Output the [X, Y] coordinate of the center of the cell containing the given text.  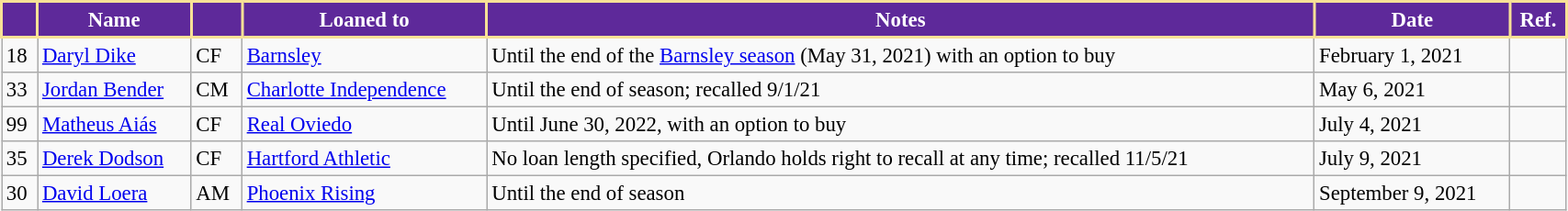
Real Oviedo [364, 125]
Derek Dodson [114, 159]
30 [20, 194]
David Loera [114, 194]
Until the end of season; recalled 9/1/21 [900, 90]
18 [20, 55]
February 1, 2021 [1413, 55]
AM [217, 194]
No loan length specified, Orlando holds right to recall at any time; recalled 11/5/21 [900, 159]
35 [20, 159]
September 9, 2021 [1413, 194]
Matheus Aiás [114, 125]
Until the end of the Barnsley season (May 31, 2021) with an option to buy [900, 55]
Barnsley [364, 55]
July 4, 2021 [1413, 125]
Notes [900, 20]
Loaned to [364, 20]
Hartford Athletic [364, 159]
Jordan Bender [114, 90]
Name [114, 20]
99 [20, 125]
Date [1413, 20]
CM [217, 90]
Until the end of season [900, 194]
Phoenix Rising [364, 194]
July 9, 2021 [1413, 159]
Daryl Dike [114, 55]
Ref. [1538, 20]
May 6, 2021 [1413, 90]
33 [20, 90]
Until June 30, 2022, with an option to buy [900, 125]
Charlotte Independence [364, 90]
